Output the (x, y) coordinate of the center of the cell containing the given text.  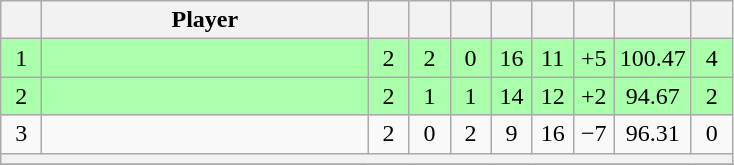
3 (22, 134)
Player (205, 20)
14 (512, 96)
−7 (594, 134)
12 (552, 96)
100.47 (652, 58)
9 (512, 134)
4 (712, 58)
96.31 (652, 134)
11 (552, 58)
+5 (594, 58)
+2 (594, 96)
94.67 (652, 96)
